From the cell containing the given text, extract its center point as (x, y) coordinate. 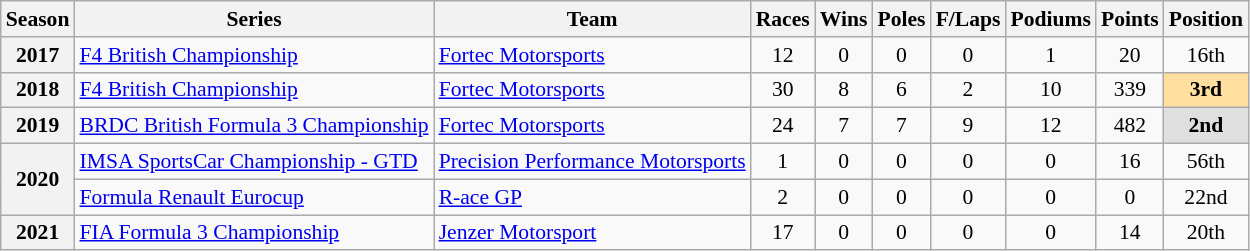
R-ace GP (592, 197)
2018 (38, 90)
Races (783, 19)
6 (901, 90)
8 (844, 90)
17 (783, 233)
2nd (1206, 126)
24 (783, 126)
56th (1206, 162)
482 (1130, 126)
20th (1206, 233)
Team (592, 19)
16 (1130, 162)
Wins (844, 19)
22nd (1206, 197)
16th (1206, 55)
Series (254, 19)
339 (1130, 90)
Points (1130, 19)
30 (783, 90)
14 (1130, 233)
Poles (901, 19)
2021 (38, 233)
2019 (38, 126)
20 (1130, 55)
2017 (38, 55)
Formula Renault Eurocup (254, 197)
10 (1050, 90)
Jenzer Motorsport (592, 233)
BRDC British Formula 3 Championship (254, 126)
IMSA SportsCar Championship - GTD (254, 162)
Precision Performance Motorsports (592, 162)
9 (968, 126)
Season (38, 19)
F/Laps (968, 19)
Position (1206, 19)
2020 (38, 180)
FIA Formula 3 Championship (254, 233)
Podiums (1050, 19)
3rd (1206, 90)
